For the text-containing cell, return its midpoint in [x, y] coordinate format. 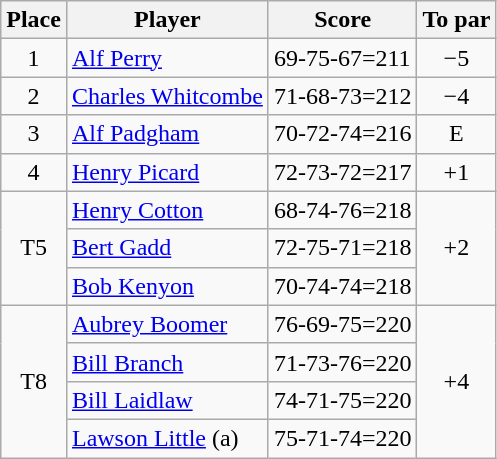
71-73-76=220 [342, 362]
Bill Laidlaw [167, 400]
+4 [456, 381]
To par [456, 20]
+1 [456, 172]
1 [34, 58]
76-69-75=220 [342, 324]
E [456, 134]
72-73-72=217 [342, 172]
Bill Branch [167, 362]
Alf Perry [167, 58]
2 [34, 96]
Aubrey Boomer [167, 324]
−5 [456, 58]
Henry Picard [167, 172]
T8 [34, 381]
4 [34, 172]
Alf Padgham [167, 134]
69-75-67=211 [342, 58]
Charles Whitcombe [167, 96]
Lawson Little (a) [167, 438]
T5 [34, 248]
−4 [456, 96]
Place [34, 20]
Henry Cotton [167, 210]
74-71-75=220 [342, 400]
75-71-74=220 [342, 438]
Player [167, 20]
68-74-76=218 [342, 210]
3 [34, 134]
70-74-74=218 [342, 286]
+2 [456, 248]
Bert Gadd [167, 248]
Score [342, 20]
71-68-73=212 [342, 96]
Bob Kenyon [167, 286]
70-72-74=216 [342, 134]
72-75-71=218 [342, 248]
